Detect which cell encompasses the target text, then output its [X, Y] center coordinate. 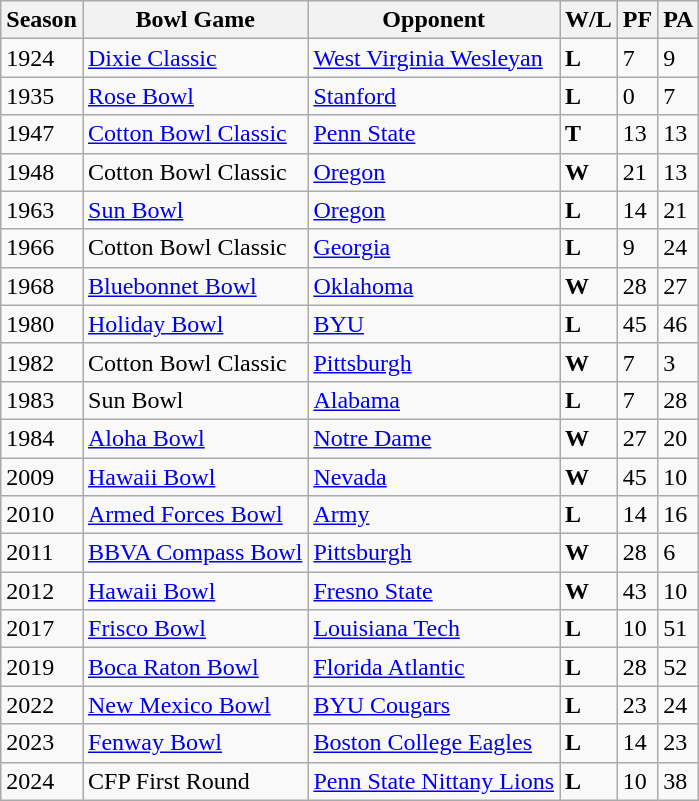
Boca Raton Bowl [194, 667]
Army [434, 515]
Nevada [434, 477]
Stanford [434, 96]
Notre Dame [434, 438]
Bluebonnet Bowl [194, 286]
2012 [42, 591]
20 [678, 438]
2024 [42, 781]
BYU [434, 324]
Holiday Bowl [194, 324]
43 [637, 591]
Georgia [434, 248]
1984 [42, 438]
16 [678, 515]
Aloha Bowl [194, 438]
Penn State Nittany Lions [434, 781]
6 [678, 553]
51 [678, 629]
46 [678, 324]
52 [678, 667]
PF [637, 20]
BYU Cougars [434, 705]
Fenway Bowl [194, 743]
Oklahoma [434, 286]
1966 [42, 248]
2010 [42, 515]
Opponent [434, 20]
1948 [42, 172]
1924 [42, 58]
1947 [42, 134]
2009 [42, 477]
W/L [589, 20]
1963 [42, 210]
Louisiana Tech [434, 629]
Boston College Eagles [434, 743]
Season [42, 20]
2017 [42, 629]
Dixie Classic [194, 58]
Fresno State [434, 591]
1980 [42, 324]
1983 [42, 400]
Armed Forces Bowl [194, 515]
CFP First Round [194, 781]
Florida Atlantic [434, 667]
1982 [42, 362]
Rose Bowl [194, 96]
38 [678, 781]
3 [678, 362]
2022 [42, 705]
Penn State [434, 134]
West Virginia Wesleyan [434, 58]
PA [678, 20]
Bowl Game [194, 20]
2011 [42, 553]
1968 [42, 286]
0 [637, 96]
Alabama [434, 400]
T [589, 134]
1935 [42, 96]
BBVA Compass Bowl [194, 553]
Frisco Bowl [194, 629]
New Mexico Bowl [194, 705]
2019 [42, 667]
2023 [42, 743]
